Find where the given text appears and provide that cell's center as (x, y) coordinate. 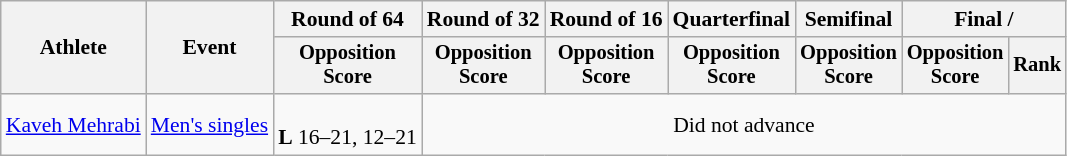
Event (210, 48)
Round of 32 (484, 19)
Round of 16 (606, 19)
Round of 64 (348, 19)
Athlete (74, 48)
Quarterfinal (732, 19)
L 16–21, 12–21 (348, 124)
Rank (1037, 66)
Semifinal (848, 19)
Final / (984, 19)
Did not advance (744, 124)
Kaveh Mehrabi (74, 124)
Men's singles (210, 124)
